Identify which cell holds the provided text, then report its [X, Y] central coordinate. 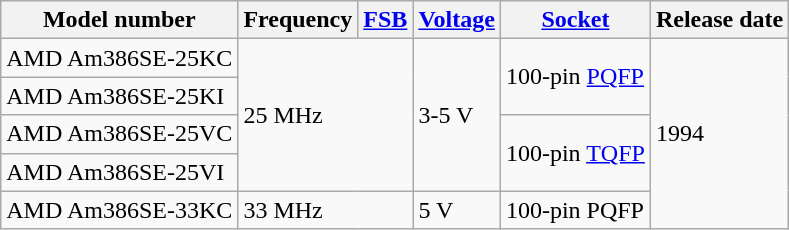
Voltage [457, 20]
AMD Am386SE-25KI [120, 96]
33 MHz [326, 210]
AMD Am386SE-25KC [120, 58]
Release date [719, 20]
5 V [457, 210]
100-pin TQFP [575, 153]
AMD Am386SE-33KC [120, 210]
3-5 V [457, 115]
AMD Am386SE-25VI [120, 172]
AMD Am386SE-25VC [120, 134]
Model number [120, 20]
Socket [575, 20]
Frequency [298, 20]
25 MHz [326, 115]
FSB [386, 20]
1994 [719, 134]
